Search for the cell housing the specified text and yield its [x, y] center coordinate. 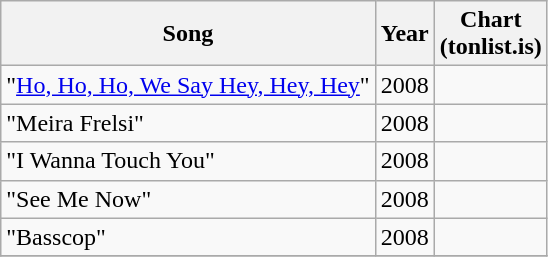
"Ho, Ho, Ho, We Say Hey, Hey, Hey" [188, 85]
"See Me Now" [188, 199]
"I Wanna Touch You" [188, 161]
Year [404, 34]
"Meira Frelsi" [188, 123]
Chart(tonlist.is) [490, 34]
"Basscop" [188, 237]
Song [188, 34]
